From the cell containing the given text, extract its center point as [x, y] coordinate. 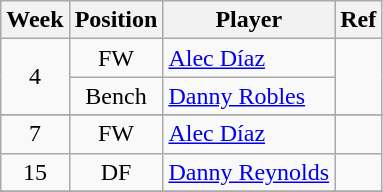
Danny Robles [249, 96]
Player [249, 20]
4 [35, 77]
DF [116, 172]
Position [116, 20]
Bench [116, 96]
Ref [358, 20]
7 [35, 134]
Danny Reynolds [249, 172]
Week [35, 20]
15 [35, 172]
